Search for the cell housing the specified text and yield its [X, Y] center coordinate. 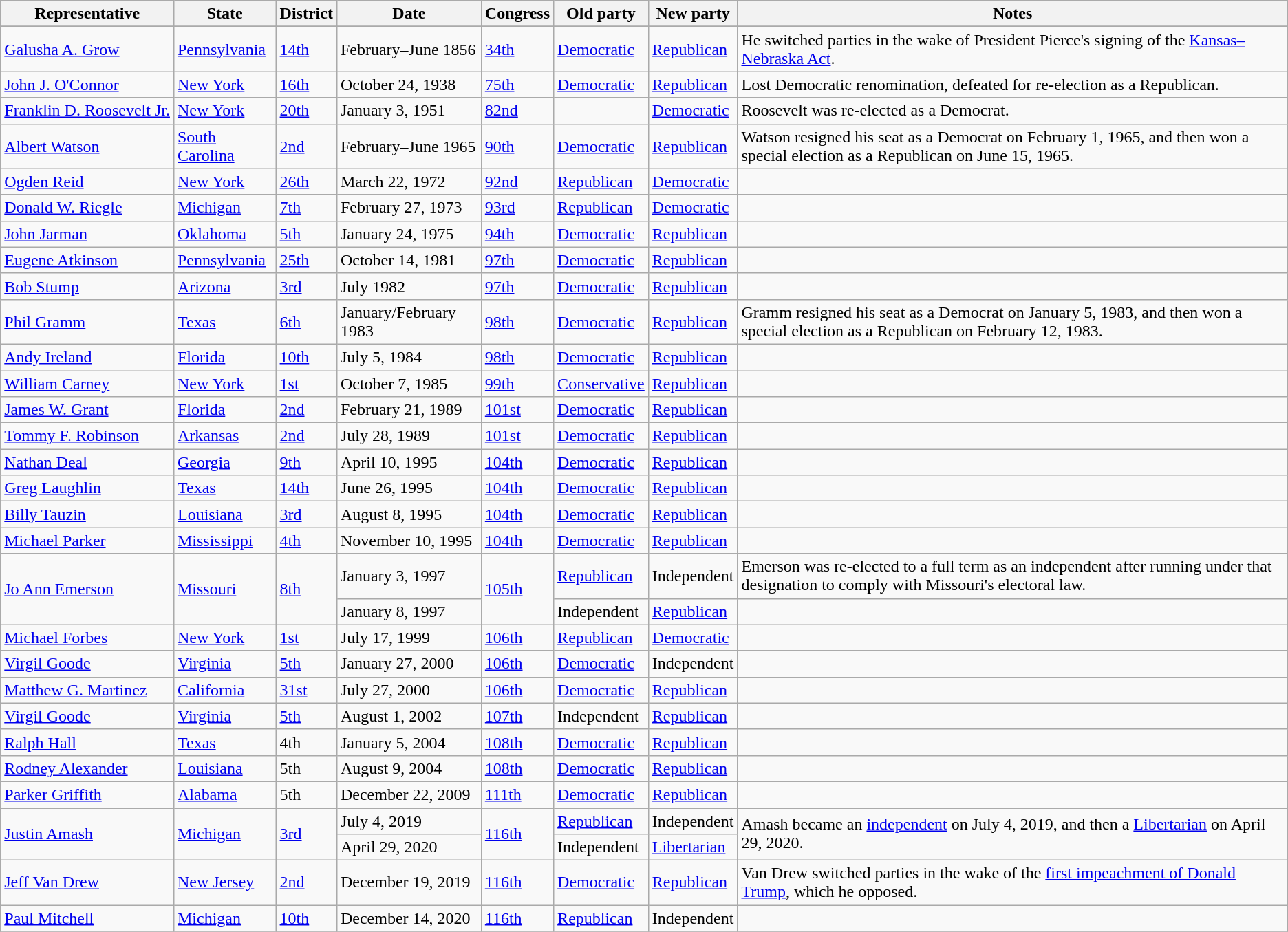
He switched parties in the wake of President Pierce's signing of the Kansas–Nebraska Act. [1013, 50]
April 10, 1995 [409, 462]
Congress [517, 14]
Emerson was re-elected to a full term as an independent after running under that designation to comply with Missouri's electoral law. [1013, 576]
John J. O'Connor [87, 85]
7th [306, 208]
February–June 1856 [409, 50]
January 3, 1997 [409, 576]
Lost Democratic renomination, defeated for re-election as a Republican. [1013, 85]
June 26, 1995 [409, 488]
Representative [87, 14]
Eugene Atkinson [87, 260]
107th [517, 716]
District [306, 14]
Alabama [224, 794]
6th [306, 322]
October 24, 1938 [409, 85]
Libertarian [693, 847]
November 10, 1995 [409, 541]
James W. Grant [87, 410]
34th [517, 50]
Gramm resigned his seat as a Democrat on January 5, 1983, and then won a special election as a Republican on February 12, 1983. [1013, 322]
Watson resigned his seat as a Democrat on February 1, 1965, and then won a special election as a Republican on June 15, 1965. [1013, 146]
82nd [517, 111]
Greg Laughlin [87, 488]
Notes [1013, 14]
Justin Amash [87, 834]
August 1, 2002 [409, 716]
Michael Forbes [87, 638]
Rodney Alexander [87, 768]
April 29, 2020 [409, 847]
January 5, 2004 [409, 742]
February 27, 1973 [409, 208]
March 22, 1972 [409, 182]
December 19, 2019 [409, 883]
Matthew G. Martinez [87, 690]
January/February 1983 [409, 322]
Michael Parker [87, 541]
111th [517, 794]
California [224, 690]
26th [306, 182]
July 5, 1984 [409, 357]
October 7, 1985 [409, 383]
93rd [517, 208]
Arizona [224, 286]
August 9, 2004 [409, 768]
9th [306, 462]
Jo Ann Emerson [87, 589]
8th [306, 589]
January 8, 1997 [409, 611]
Arkansas [224, 436]
July 4, 2019 [409, 821]
August 8, 1995 [409, 514]
Oklahoma [224, 234]
25th [306, 260]
Parker Griffith [87, 794]
December 14, 2020 [409, 918]
99th [517, 383]
Nathan Deal [87, 462]
Mississippi [224, 541]
February–June 1965 [409, 146]
October 14, 1981 [409, 260]
Old party [601, 14]
Ogden Reid [87, 182]
Phil Gramm [87, 322]
Roosevelt was re-elected as a Democrat. [1013, 111]
Van Drew switched parties in the wake of the first impeachment of Donald Trump, which he opposed. [1013, 883]
Conservative [601, 383]
90th [517, 146]
92nd [517, 182]
Tommy F. Robinson [87, 436]
Bob Stump [87, 286]
New Jersey [224, 883]
July 28, 1989 [409, 436]
105th [517, 589]
July 27, 2000 [409, 690]
75th [517, 85]
Galusha A. Grow [87, 50]
John Jarman [87, 234]
February 21, 1989 [409, 410]
July 17, 1999 [409, 638]
Georgia [224, 462]
Albert Watson [87, 146]
Andy Ireland [87, 357]
Paul Mitchell [87, 918]
Missouri [224, 589]
Date [409, 14]
January 27, 2000 [409, 664]
31st [306, 690]
Donald W. Riegle [87, 208]
January 24, 1975 [409, 234]
December 22, 2009 [409, 794]
20th [306, 111]
State [224, 14]
Billy Tauzin [87, 514]
Amash became an independent on July 4, 2019, and then a Libertarian on April 29, 2020. [1013, 834]
New party [693, 14]
16th [306, 85]
William Carney [87, 383]
94th [517, 234]
Ralph Hall [87, 742]
Franklin D. Roosevelt Jr. [87, 111]
January 3, 1951 [409, 111]
July 1982 [409, 286]
South Carolina [224, 146]
Jeff Van Drew [87, 883]
